Provide the [x, y] coordinate of the cell's center where the given text is located.  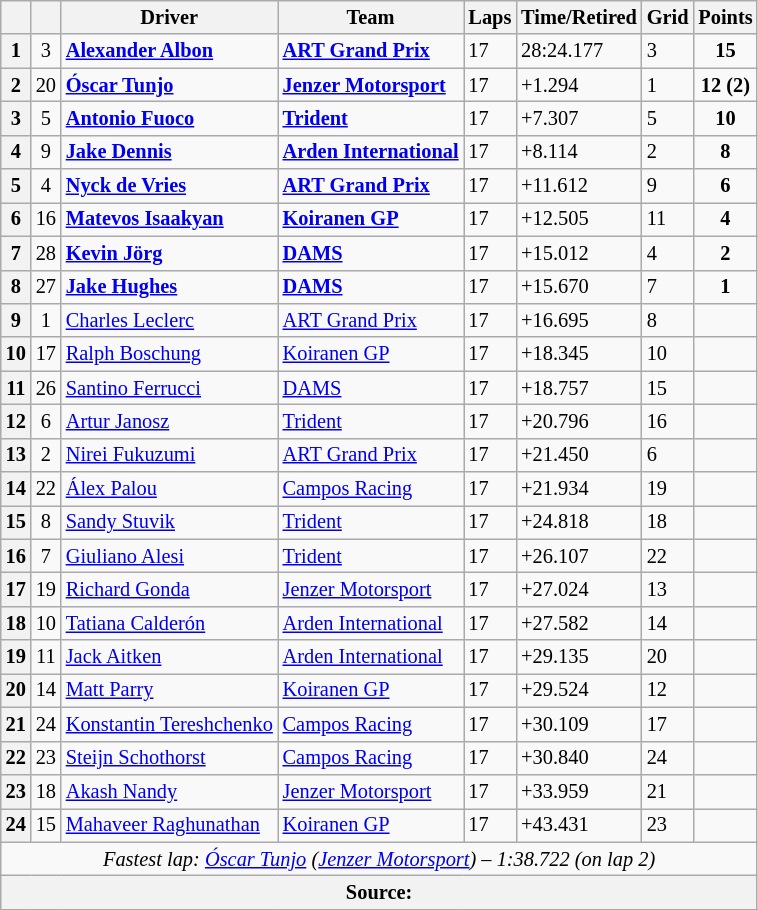
+11.612 [579, 186]
+29.524 [579, 690]
Jack Aitken [170, 657]
26 [46, 388]
Charles Leclerc [170, 320]
Jake Dennis [170, 152]
+8.114 [579, 152]
Fastest lap: Óscar Tunjo (Jenzer Motorsport) – 1:38.722 (on lap 2) [380, 859]
Jake Hughes [170, 287]
+26.107 [579, 556]
+18.345 [579, 354]
+16.695 [579, 320]
Óscar Tunjo [170, 85]
Matt Parry [170, 690]
+43.431 [579, 825]
+21.450 [579, 455]
Santino Ferrucci [170, 388]
28 [46, 253]
Giuliano Alesi [170, 556]
Ralph Boschung [170, 354]
Tatiana Calderón [170, 623]
+33.959 [579, 791]
+30.840 [579, 758]
Richard Gonda [170, 589]
+1.294 [579, 85]
27 [46, 287]
Team [371, 17]
Steijn Schothorst [170, 758]
Sandy Stuvik [170, 522]
Driver [170, 17]
Alexander Albon [170, 51]
Nyck de Vries [170, 186]
Matevos Isaakyan [170, 219]
+27.024 [579, 589]
Mahaveer Raghunathan [170, 825]
Álex Palou [170, 489]
+12.505 [579, 219]
+27.582 [579, 623]
+15.012 [579, 253]
+21.934 [579, 489]
Grid [668, 17]
+7.307 [579, 118]
+29.135 [579, 657]
+18.757 [579, 388]
Nirei Fukuzumi [170, 455]
+20.796 [579, 421]
Kevin Jörg [170, 253]
Points [725, 17]
+30.109 [579, 724]
Laps [490, 17]
+15.670 [579, 287]
Time/Retired [579, 17]
Konstantin Tereshchenko [170, 724]
+24.818 [579, 522]
Source: [380, 892]
Antonio Fuoco [170, 118]
Artur Janosz [170, 421]
28:24.177 [579, 51]
12 (2) [725, 85]
Akash Nandy [170, 791]
